Locate the cell with the specified text and output its (X, Y) center coordinate. 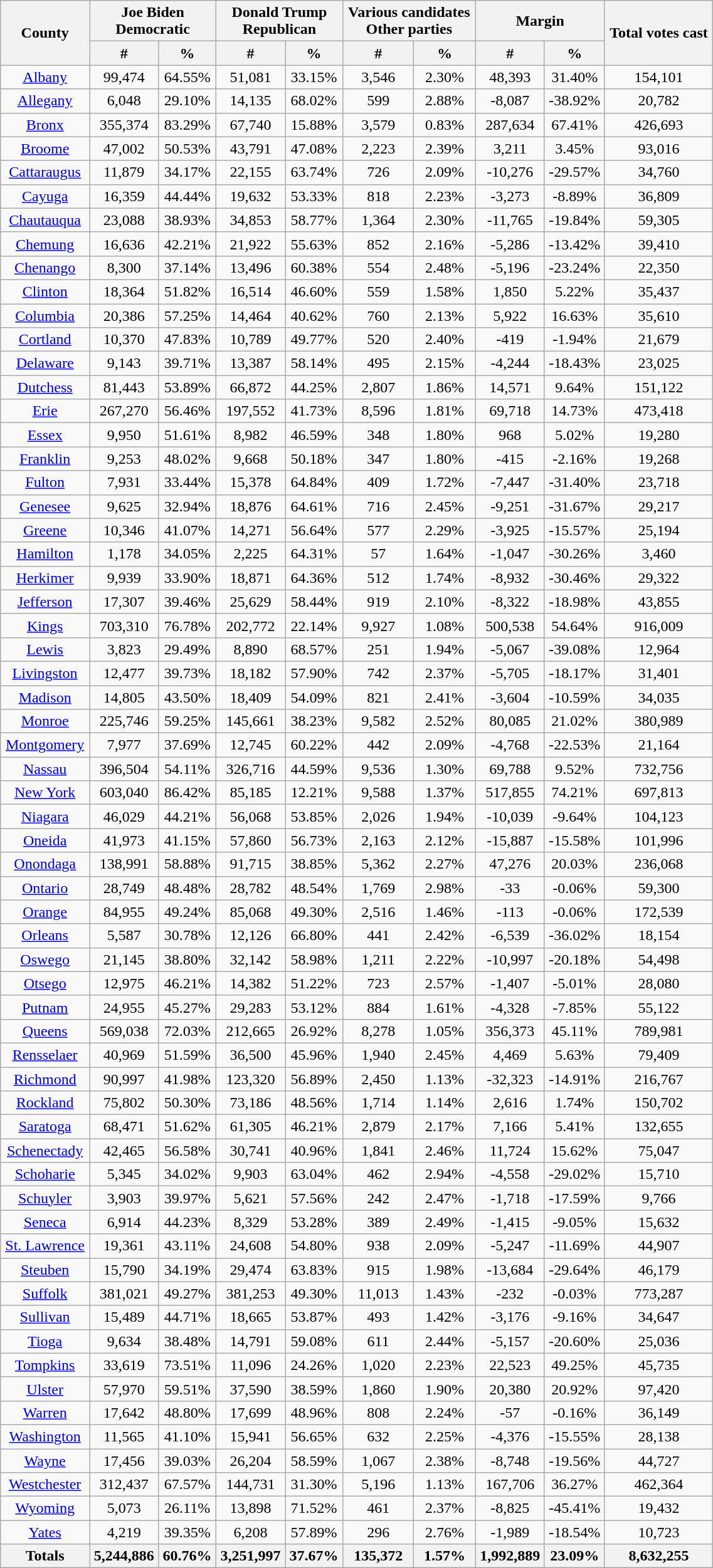
29,474 (250, 1270)
2.44% (445, 1341)
-32,323 (510, 1079)
9.52% (574, 769)
Niagara (45, 817)
91,715 (250, 864)
-11,765 (510, 220)
20.92% (574, 1389)
26.11% (187, 1508)
154,101 (658, 77)
73.51% (187, 1365)
64.31% (314, 554)
74.21% (574, 793)
12.21% (314, 793)
45.96% (314, 1055)
18,364 (124, 291)
409 (378, 483)
Queens (45, 1031)
355,374 (124, 125)
Chemung (45, 244)
15,790 (124, 1270)
Tompkins (45, 1365)
-232 (510, 1294)
9,903 (250, 1174)
-14.91% (574, 1079)
40.62% (314, 315)
9,253 (124, 459)
59.08% (314, 1341)
-13.42% (574, 244)
6,208 (250, 1532)
8,596 (378, 411)
-38.92% (574, 101)
13,387 (250, 363)
916,009 (658, 625)
3,579 (378, 125)
2.25% (445, 1436)
29.49% (187, 649)
Kings (45, 625)
19,361 (124, 1246)
Orleans (45, 936)
28,749 (124, 888)
101,996 (658, 840)
495 (378, 363)
33.90% (187, 578)
3,903 (124, 1198)
36,809 (658, 196)
60.76% (187, 1556)
-33 (510, 888)
Joe BidenDemocratic (153, 21)
356,373 (510, 1031)
-17.59% (574, 1198)
-9,251 (510, 506)
64.55% (187, 77)
104,123 (658, 817)
23.09% (574, 1556)
38.23% (314, 721)
18,182 (250, 673)
9,143 (124, 363)
16,359 (124, 196)
49.25% (574, 1365)
242 (378, 1198)
24.26% (314, 1365)
-4,768 (510, 745)
-20.18% (574, 959)
10,370 (124, 340)
61,305 (250, 1127)
1.64% (445, 554)
Schuyler (45, 1198)
86.42% (187, 793)
43.50% (187, 698)
Oneida (45, 840)
-4,376 (510, 1436)
1.57% (445, 1556)
3.45% (574, 149)
389 (378, 1222)
150,702 (658, 1103)
67.41% (574, 125)
Monroe (45, 721)
85,068 (250, 912)
45,735 (658, 1365)
Madison (45, 698)
58.98% (314, 959)
461 (378, 1508)
44,907 (658, 1246)
44,727 (658, 1461)
Chenango (45, 268)
Schenectady (45, 1151)
14,135 (250, 101)
442 (378, 745)
Ulster (45, 1389)
703,310 (124, 625)
1,860 (378, 1389)
Warren (45, 1413)
1,992,889 (510, 1556)
9,634 (124, 1341)
Jefferson (45, 602)
818 (378, 196)
81,443 (124, 387)
71.52% (314, 1508)
20,386 (124, 315)
39.46% (187, 602)
17,307 (124, 602)
426,693 (658, 125)
41.07% (187, 530)
554 (378, 268)
Broome (45, 149)
26.92% (314, 1031)
9,766 (658, 1198)
326,716 (250, 769)
48.02% (187, 459)
18,876 (250, 506)
2.94% (445, 1174)
-4,328 (510, 1007)
-11.69% (574, 1246)
Rockland (45, 1103)
Livingston (45, 673)
22,155 (250, 172)
14,805 (124, 698)
3,251,997 (250, 1556)
Richmond (45, 1079)
45.27% (187, 1007)
66.80% (314, 936)
-9.64% (574, 817)
1,020 (378, 1365)
29,322 (658, 578)
25,194 (658, 530)
44.44% (187, 196)
58.14% (314, 363)
10,723 (658, 1532)
County (45, 33)
41,973 (124, 840)
6,914 (124, 1222)
New York (45, 793)
716 (378, 506)
1.43% (445, 1294)
1,178 (124, 554)
39.97% (187, 1198)
69,718 (510, 411)
84,955 (124, 912)
43,791 (250, 149)
44.21% (187, 817)
56.73% (314, 840)
Wayne (45, 1461)
33.44% (187, 483)
46.59% (314, 435)
34,035 (658, 698)
Seneca (45, 1222)
-8,932 (510, 578)
348 (378, 435)
144,731 (250, 1485)
63.83% (314, 1270)
50.30% (187, 1103)
41.10% (187, 1436)
632 (378, 1436)
36,149 (658, 1413)
48.96% (314, 1413)
-18.98% (574, 602)
79,409 (658, 1055)
968 (510, 435)
59,305 (658, 220)
9,625 (124, 506)
41.15% (187, 840)
15.88% (314, 125)
Rensselaer (45, 1055)
Margin (540, 21)
46,179 (658, 1270)
11,565 (124, 1436)
25,036 (658, 1341)
73,186 (250, 1103)
42,465 (124, 1151)
569,038 (124, 1031)
1,769 (378, 888)
-45.41% (574, 1508)
1,940 (378, 1055)
2.76% (445, 1532)
Delaware (45, 363)
-8,748 (510, 1461)
1,841 (378, 1151)
2.15% (445, 363)
-1.94% (574, 340)
5.41% (574, 1127)
-15.58% (574, 840)
80,085 (510, 721)
2.52% (445, 721)
2.49% (445, 1222)
1.14% (445, 1103)
-19.84% (574, 220)
-8,322 (510, 602)
-3,176 (510, 1317)
5.63% (574, 1055)
145,661 (250, 721)
25,629 (250, 602)
2.41% (445, 698)
-5.01% (574, 983)
72.03% (187, 1031)
40,969 (124, 1055)
13,898 (250, 1508)
8,278 (378, 1031)
34,647 (658, 1317)
-19.56% (574, 1461)
42.21% (187, 244)
5.02% (574, 435)
18,871 (250, 578)
32,142 (250, 959)
520 (378, 340)
2.29% (445, 530)
-5,286 (510, 244)
39.73% (187, 673)
559 (378, 291)
8,890 (250, 649)
-15,887 (510, 840)
381,253 (250, 1294)
38.93% (187, 220)
2,026 (378, 817)
68.57% (314, 649)
Albany (45, 77)
38.85% (314, 864)
Otsego (45, 983)
Westchester (45, 1485)
Dutchess (45, 387)
15,489 (124, 1317)
5,345 (124, 1174)
225,746 (124, 721)
22.14% (314, 625)
-23.24% (574, 268)
29,283 (250, 1007)
Cattaraugus (45, 172)
1,714 (378, 1103)
18,665 (250, 1317)
28,782 (250, 888)
33,619 (124, 1365)
34.02% (187, 1174)
47,276 (510, 864)
-29.64% (574, 1270)
Columbia (45, 315)
441 (378, 936)
48.80% (187, 1413)
75,047 (658, 1151)
23,088 (124, 220)
Lewis (45, 649)
-113 (510, 912)
Allegany (45, 101)
60.38% (314, 268)
-5,067 (510, 649)
12,745 (250, 745)
Nassau (45, 769)
31,401 (658, 673)
76.78% (187, 625)
-22.53% (574, 745)
1,211 (378, 959)
123,320 (250, 1079)
23,025 (658, 363)
9,950 (124, 435)
54.64% (574, 625)
51.61% (187, 435)
-10.59% (574, 698)
90,997 (124, 1079)
Wyoming (45, 1508)
Montgomery (45, 745)
16,636 (124, 244)
15.62% (574, 1151)
-18.54% (574, 1532)
34.19% (187, 1270)
1.98% (445, 1270)
2.40% (445, 340)
29,217 (658, 506)
1.05% (445, 1031)
Hamilton (45, 554)
Washington (45, 1436)
2.22% (445, 959)
742 (378, 673)
-18.43% (574, 363)
57.56% (314, 1198)
9.64% (574, 387)
197,552 (250, 411)
48.54% (314, 888)
49.77% (314, 340)
13,496 (250, 268)
23,718 (658, 483)
9,582 (378, 721)
8,300 (124, 268)
2,450 (378, 1079)
33.15% (314, 77)
12,477 (124, 673)
21,164 (658, 745)
54,498 (658, 959)
14.73% (574, 411)
56.64% (314, 530)
1.37% (445, 793)
9,939 (124, 578)
9,588 (378, 793)
2.27% (445, 864)
2.38% (445, 1461)
37,590 (250, 1389)
Sullivan (45, 1317)
Orange (45, 912)
56.58% (187, 1151)
-18.17% (574, 673)
53.85% (314, 817)
-1,989 (510, 1532)
48.48% (187, 888)
Tioga (45, 1341)
3,823 (124, 649)
7,931 (124, 483)
Cayuga (45, 196)
56.46% (187, 411)
56.89% (314, 1079)
462,364 (658, 1485)
2,163 (378, 840)
611 (378, 1341)
Cortland (45, 340)
-30.46% (574, 578)
56,068 (250, 817)
58.59% (314, 1461)
22,523 (510, 1365)
53.89% (187, 387)
-6,539 (510, 936)
85,185 (250, 793)
55.63% (314, 244)
28,138 (658, 1436)
44.23% (187, 1222)
12,964 (658, 649)
Putnam (45, 1007)
5.22% (574, 291)
1,850 (510, 291)
35,437 (658, 291)
599 (378, 101)
58.88% (187, 864)
49.24% (187, 912)
24,955 (124, 1007)
1.90% (445, 1389)
151,122 (658, 387)
Totals (45, 1556)
5,073 (124, 1508)
Oswego (45, 959)
2.88% (445, 101)
2.12% (445, 840)
1.86% (445, 387)
138,991 (124, 864)
57.90% (314, 673)
59,300 (658, 888)
37.14% (187, 268)
53.87% (314, 1317)
-0.16% (574, 1413)
51.59% (187, 1055)
Donald TrumpRepublican (279, 21)
43,855 (658, 602)
34.05% (187, 554)
4,469 (510, 1055)
8,982 (250, 435)
32.94% (187, 506)
Clinton (45, 291)
34,760 (658, 172)
48.56% (314, 1103)
54.80% (314, 1246)
20.03% (574, 864)
Steuben (45, 1270)
-1,718 (510, 1198)
789,981 (658, 1031)
11,724 (510, 1151)
47.83% (187, 340)
-1,407 (510, 983)
2.13% (445, 315)
Chautauqua (45, 220)
-9.16% (574, 1317)
57.89% (314, 1532)
16.63% (574, 315)
Greene (45, 530)
47.08% (314, 149)
1.81% (445, 411)
67.57% (187, 1485)
18,154 (658, 936)
2,225 (250, 554)
-5,157 (510, 1341)
8,329 (250, 1222)
83.29% (187, 125)
1,364 (378, 220)
14,571 (510, 387)
-29.02% (574, 1174)
63.74% (314, 172)
17,699 (250, 1413)
9,927 (378, 625)
3,460 (658, 554)
40.96% (314, 1151)
39.71% (187, 363)
2,616 (510, 1103)
-10,276 (510, 172)
-8.89% (574, 196)
8,632,255 (658, 1556)
12,975 (124, 983)
54.11% (187, 769)
39,410 (658, 244)
15,710 (658, 1174)
28,080 (658, 983)
347 (378, 459)
Various candidatesOther parties (409, 21)
37.69% (187, 745)
-36.02% (574, 936)
43.11% (187, 1246)
11,096 (250, 1365)
51.82% (187, 291)
51,081 (250, 77)
512 (378, 578)
-15.55% (574, 1436)
236,068 (658, 864)
37.67% (314, 1556)
517,855 (510, 793)
64.61% (314, 506)
-1,047 (510, 554)
57,860 (250, 840)
7,977 (124, 745)
-4,558 (510, 1174)
-5,705 (510, 673)
60.22% (314, 745)
-0.03% (574, 1294)
Ontario (45, 888)
57,970 (124, 1389)
51.62% (187, 1127)
53.28% (314, 1222)
Franklin (45, 459)
55,122 (658, 1007)
20,380 (510, 1389)
6,048 (124, 101)
Genesee (45, 506)
50.18% (314, 459)
14,464 (250, 315)
2.48% (445, 268)
59.51% (187, 1389)
9,668 (250, 459)
99,474 (124, 77)
2.57% (445, 983)
45.11% (574, 1031)
2.24% (445, 1413)
10,789 (250, 340)
-415 (510, 459)
Suffolk (45, 1294)
12,126 (250, 936)
38.59% (314, 1389)
3,546 (378, 77)
17,456 (124, 1461)
67,740 (250, 125)
16,514 (250, 291)
47,002 (124, 149)
34,853 (250, 220)
-3,604 (510, 698)
884 (378, 1007)
4,219 (124, 1532)
5,922 (510, 315)
2.17% (445, 1127)
21,679 (658, 340)
202,772 (250, 625)
172,539 (658, 912)
493 (378, 1317)
Fulton (45, 483)
34.17% (187, 172)
5,362 (378, 864)
Onondaga (45, 864)
53.12% (314, 1007)
30,741 (250, 1151)
19,432 (658, 1508)
-3,273 (510, 196)
2.47% (445, 1198)
46,029 (124, 817)
697,813 (658, 793)
49.27% (187, 1294)
1.72% (445, 483)
216,767 (658, 1079)
57.25% (187, 315)
167,706 (510, 1485)
39.35% (187, 1532)
212,665 (250, 1031)
58.77% (314, 220)
-3,925 (510, 530)
726 (378, 172)
821 (378, 698)
30.78% (187, 936)
500,538 (510, 625)
-10,997 (510, 959)
808 (378, 1413)
287,634 (510, 125)
-2.16% (574, 459)
18,409 (250, 698)
15,632 (658, 1222)
5,244,886 (124, 1556)
35,610 (658, 315)
852 (378, 244)
15,941 (250, 1436)
14,271 (250, 530)
31.30% (314, 1485)
21,145 (124, 959)
132,655 (658, 1127)
41.73% (314, 411)
St. Lawrence (45, 1246)
Saratoga (45, 1127)
938 (378, 1246)
64.36% (314, 578)
93,016 (658, 149)
-39.08% (574, 649)
59.25% (187, 721)
17,642 (124, 1413)
36.27% (574, 1485)
-31.67% (574, 506)
-1,415 (510, 1222)
2.10% (445, 602)
48,393 (510, 77)
68,471 (124, 1127)
Schoharie (45, 1174)
1.58% (445, 291)
15,378 (250, 483)
2.39% (445, 149)
11,013 (378, 1294)
-15.57% (574, 530)
38.80% (187, 959)
1.42% (445, 1317)
603,040 (124, 793)
732,756 (658, 769)
57 (378, 554)
5,587 (124, 936)
69,788 (510, 769)
-8,825 (510, 1508)
14,791 (250, 1341)
11,879 (124, 172)
29.10% (187, 101)
22,350 (658, 268)
380,989 (658, 721)
63.04% (314, 1174)
-7.85% (574, 1007)
21.02% (574, 721)
1.08% (445, 625)
-13,684 (510, 1270)
251 (378, 649)
54.09% (314, 698)
0.83% (445, 125)
1.61% (445, 1007)
1.30% (445, 769)
66,872 (250, 387)
723 (378, 983)
760 (378, 315)
296 (378, 1532)
Erie (45, 411)
19,632 (250, 196)
462 (378, 1174)
396,504 (124, 769)
-10,039 (510, 817)
-5,196 (510, 268)
773,287 (658, 1294)
50.53% (187, 149)
2,223 (378, 149)
53.33% (314, 196)
44.59% (314, 769)
919 (378, 602)
39.03% (187, 1461)
64.84% (314, 483)
267,270 (124, 411)
-20.60% (574, 1341)
1,067 (378, 1461)
5,196 (378, 1485)
2,807 (378, 387)
7,166 (510, 1127)
-419 (510, 340)
2,516 (378, 912)
68.02% (314, 101)
-30.26% (574, 554)
577 (378, 530)
-9.05% (574, 1222)
Total votes cast (658, 33)
Herkimer (45, 578)
3,211 (510, 149)
9,536 (378, 769)
51.22% (314, 983)
381,021 (124, 1294)
58.44% (314, 602)
20,782 (658, 101)
31.40% (574, 77)
97,420 (658, 1389)
14,382 (250, 983)
1.46% (445, 912)
2.42% (445, 936)
2,879 (378, 1127)
21,922 (250, 244)
41.98% (187, 1079)
Essex (45, 435)
2.16% (445, 244)
5,621 (250, 1198)
-31.40% (574, 483)
2.46% (445, 1151)
56.65% (314, 1436)
Bronx (45, 125)
46.60% (314, 291)
24,608 (250, 1246)
44.25% (314, 387)
-4,244 (510, 363)
10,346 (124, 530)
Yates (45, 1532)
38.48% (187, 1341)
26,204 (250, 1461)
915 (378, 1270)
135,372 (378, 1556)
75,802 (124, 1103)
19,280 (658, 435)
44.71% (187, 1317)
36,500 (250, 1055)
-57 (510, 1413)
473,418 (658, 411)
-29.57% (574, 172)
19,268 (658, 459)
-7,447 (510, 483)
-8,087 (510, 101)
2.98% (445, 888)
312,437 (124, 1485)
-5,247 (510, 1246)
